For the text-containing cell, return its midpoint in (x, y) coordinate format. 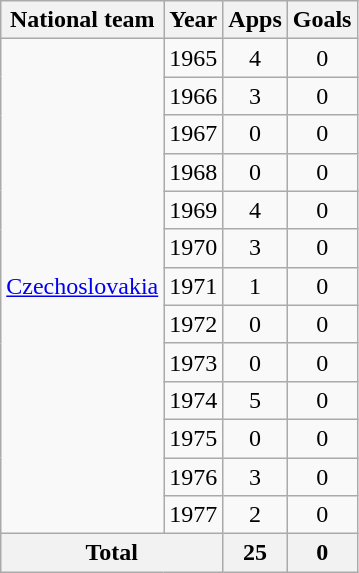
Apps (255, 20)
1 (255, 286)
Goals (322, 20)
1968 (194, 172)
1965 (194, 58)
25 (255, 553)
5 (255, 400)
National team (82, 20)
1970 (194, 248)
Czechoslovakia (82, 286)
1977 (194, 515)
Total (112, 553)
2 (255, 515)
1975 (194, 438)
1971 (194, 286)
1972 (194, 324)
1969 (194, 210)
Year (194, 20)
1966 (194, 96)
1976 (194, 477)
1967 (194, 134)
1973 (194, 362)
1974 (194, 400)
